Provide the [x, y] coordinate of the cell's center where the given text is located.  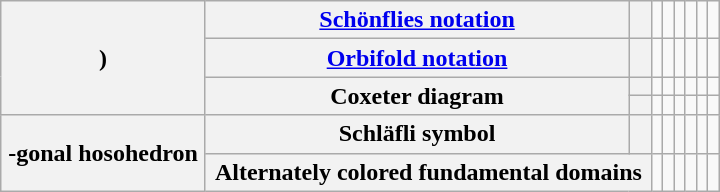
Schönflies notation [417, 20]
) [103, 58]
Orbifold notation [417, 58]
Alternately colored fundamental domains [428, 172]
Schläfli symbol [417, 134]
Coxeter diagram [417, 96]
-gonal hosohedron [103, 153]
